Pinpoint the cell where the given text exists, returning its (X, Y) midpoint coordinate. 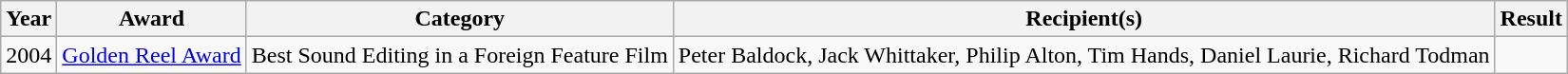
Year (29, 19)
2004 (29, 55)
Result (1531, 19)
Best Sound Editing in a Foreign Feature Film (460, 55)
Category (460, 19)
Recipient(s) (1083, 19)
Award (152, 19)
Golden Reel Award (152, 55)
Peter Baldock, Jack Whittaker, Philip Alton, Tim Hands, Daniel Laurie, Richard Todman (1083, 55)
